Search for the cell housing the specified text and yield its (x, y) center coordinate. 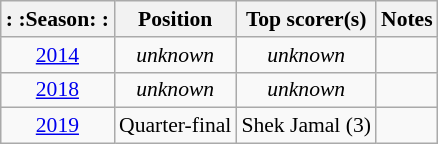
: :Season: : (58, 19)
Quarter-final (175, 126)
Shek Jamal (3) (306, 126)
2018 (58, 90)
Position (175, 19)
Notes (407, 19)
Top scorer(s) (306, 19)
2014 (58, 55)
2019 (58, 126)
